Find where the given text appears and provide that cell's center as [x, y] coordinate. 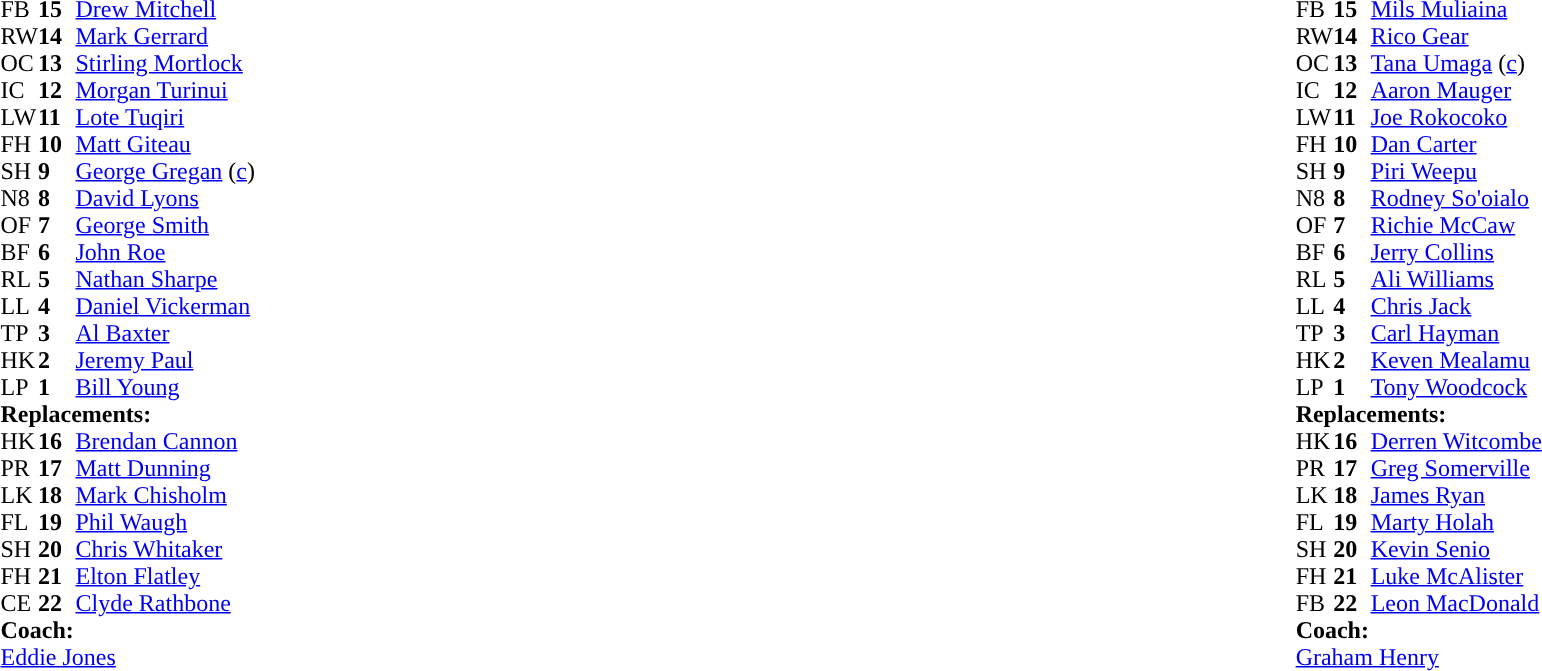
Stirling Mortlock [166, 64]
FB [1315, 604]
Graham Henry [1419, 658]
Brendan Cannon [166, 442]
Carl Hayman [1456, 334]
Rico Gear [1456, 36]
Dan Carter [1456, 144]
David Lyons [166, 198]
Joe Rokocoko [1456, 118]
James Ryan [1456, 496]
Elton Flatley [166, 576]
Tana Umaga (c) [1456, 64]
Matt Giteau [166, 144]
John Roe [166, 252]
CE [19, 604]
Tony Woodcock [1456, 388]
Clyde Rathbone [166, 604]
George Smith [166, 226]
Daniel Vickerman [166, 306]
Lote Tuqiri [166, 118]
Piri Weepu [1456, 172]
Jeremy Paul [166, 360]
Marty Holah [1456, 522]
Ali Williams [1456, 280]
Chris Whitaker [166, 550]
Keven Mealamu [1456, 360]
Bill Young [166, 388]
Phil Waugh [166, 522]
Leon MacDonald [1456, 604]
George Gregan (c) [166, 172]
Luke McAlister [1456, 576]
Mark Chisholm [166, 496]
Kevin Senio [1456, 550]
Jerry Collins [1456, 252]
Matt Dunning [166, 468]
Derren Witcombe [1456, 442]
Chris Jack [1456, 306]
Greg Somerville [1456, 468]
Nathan Sharpe [166, 280]
Mark Gerrard [166, 36]
Rodney So'oialo [1456, 198]
Al Baxter [166, 334]
Aaron Mauger [1456, 90]
Eddie Jones [127, 658]
Richie McCaw [1456, 226]
Morgan Turinui [166, 90]
